From the cell containing the given text, extract its center point as (x, y) coordinate. 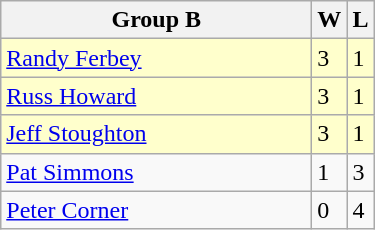
Russ Howard (156, 96)
Peter Corner (156, 210)
W (330, 20)
Randy Ferbey (156, 58)
Group B (156, 20)
Pat Simmons (156, 172)
4 (360, 210)
0 (330, 210)
Jeff Stoughton (156, 134)
L (360, 20)
